Scan for the cell matching the given text and deliver its [X, Y] coordinate at center. 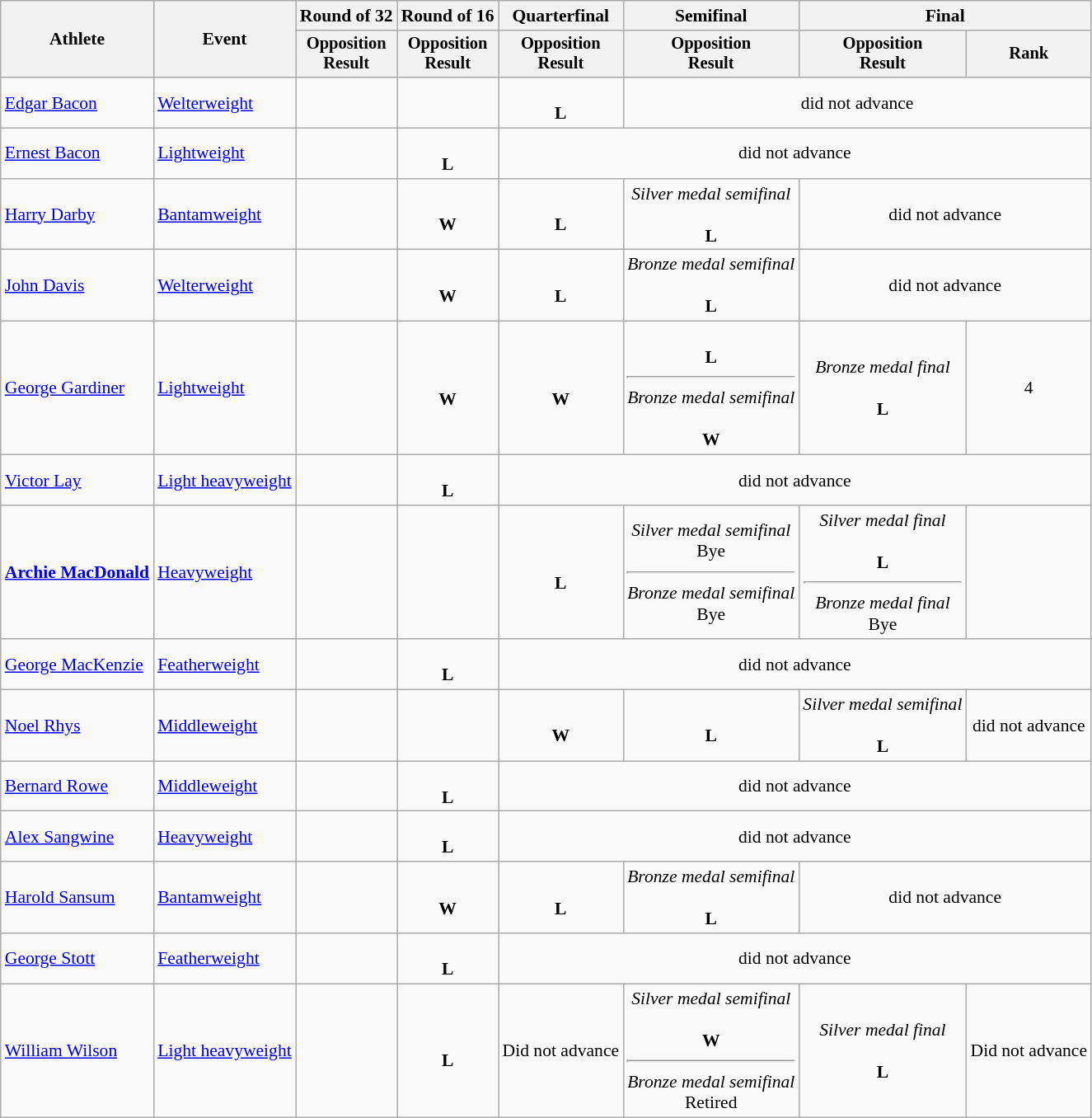
Silver medal semifinal Bye Bronze medal semifinal Bye [710, 572]
Victor Lay [77, 480]
Alex Sangwine [77, 836]
Event [224, 40]
Archie MacDonald [77, 572]
John Davis [77, 285]
Round of 16 [448, 16]
George Gardiner [77, 388]
Quarterfinal [561, 16]
William Wilson [77, 1050]
Silver medal final L Bronze medal final Bye [882, 572]
Silver medal semifinal W Bronze medal semifinal Retired [710, 1050]
4 [1029, 388]
Harold Sansum [77, 897]
Harry Darby [77, 214]
Bronze medal final L [882, 388]
George MacKenzie [77, 665]
George Stott [77, 958]
Athlete [77, 40]
Semifinal [710, 16]
Ernest Bacon [77, 153]
L Bronze medal semifinal W [710, 388]
Edgar Bacon [77, 102]
Rank [1029, 54]
Noel Rhys [77, 726]
Round of 32 [346, 16]
Bernard Rowe [77, 787]
Silver medal final L [882, 1050]
Final [944, 16]
